From the cell containing the given text, extract its center point as (X, Y) coordinate. 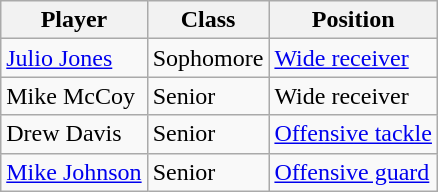
Player (74, 20)
Position (354, 20)
Class (208, 20)
Offensive guard (354, 172)
Offensive tackle (354, 134)
Drew Davis (74, 134)
Mike Johnson (74, 172)
Julio Jones (74, 58)
Sophomore (208, 58)
Mike McCoy (74, 96)
